Extract the [x, y] coordinate from the center of the cell holding the provided text.  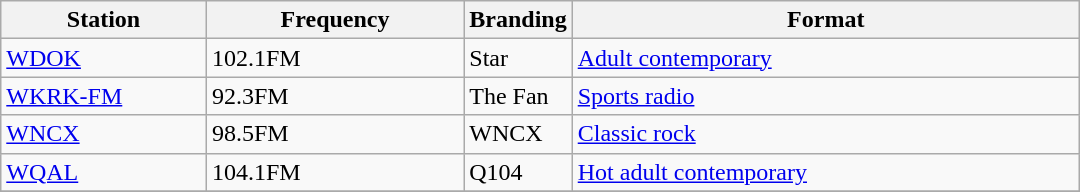
The Fan [518, 96]
102.1FM [334, 58]
WKRK-FM [104, 96]
92.3FM [334, 96]
Hot adult contemporary [826, 172]
98.5FM [334, 134]
Station [104, 20]
Sports radio [826, 96]
Branding [518, 20]
Format [826, 20]
Classic rock [826, 134]
Frequency [334, 20]
WQAL [104, 172]
104.1FM [334, 172]
Adult contemporary [826, 58]
Star [518, 58]
WDOK [104, 58]
Q104 [518, 172]
